Return [X, Y] of the center of cell containing provided text 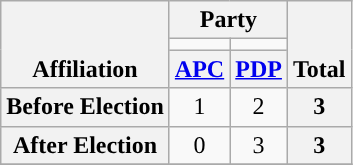
Total [319, 44]
1 [199, 107]
PDP [259, 69]
0 [199, 145]
Party [228, 20]
After Election [86, 145]
2 [259, 107]
APC [199, 69]
Before Election [86, 107]
Affiliation [86, 44]
